Find where the given text appears and provide that cell's center as (X, Y) coordinate. 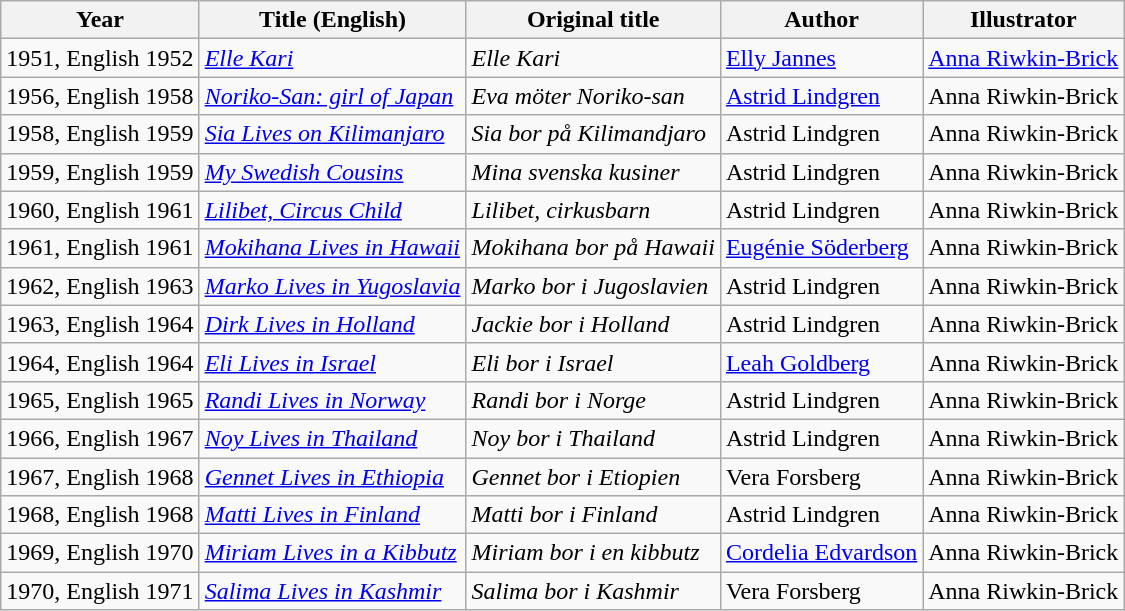
Leah Goldberg (821, 362)
Noriko-San: girl of Japan (332, 96)
1956, English 1958 (100, 96)
1966, English 1967 (100, 438)
Eva möter Noriko-san (593, 96)
Mokihana Lives in Hawaii (332, 248)
Sia Lives on Kilimanjaro (332, 134)
Author (821, 20)
Gennet bor i Etiopien (593, 477)
Noy Lives in Thailand (332, 438)
1959, English 1959 (100, 172)
Eli Lives in Israel (332, 362)
Matti Lives in Finland (332, 515)
1960, English 1961 (100, 210)
Marko bor i Jugoslavien (593, 286)
Title (English) (332, 20)
1965, English 1965 (100, 400)
Lilibet, cirkusbarn (593, 210)
Salima bor i Kashmir (593, 591)
Salima Lives in Kashmir (332, 591)
1958, English 1959 (100, 134)
Noy bor i Thailand (593, 438)
My Swedish Cousins (332, 172)
Dirk Lives in Holland (332, 324)
Matti bor i Finland (593, 515)
Eli bor i Israel (593, 362)
Original title (593, 20)
1961, English 1961 (100, 248)
1963, English 1964 (100, 324)
Randi Lives in Norway (332, 400)
Sia bor på Kilimandjaro (593, 134)
1970, English 1971 (100, 591)
1968, English 1968 (100, 515)
Miriam Lives in a Kibbutz (332, 553)
Mina svenska kusiner (593, 172)
Lilibet, Circus Child (332, 210)
Jackie bor i Holland (593, 324)
Randi bor i Norge (593, 400)
Gennet Lives in Ethiopia (332, 477)
Marko Lives in Yugoslavia (332, 286)
1964, English 1964 (100, 362)
Year (100, 20)
1969, English 1970 (100, 553)
1967, English 1968 (100, 477)
Illustrator (1024, 20)
Cordelia Edvardson (821, 553)
1951, English 1952 (100, 58)
Eugénie Söderberg (821, 248)
Miriam bor i en kibbutz (593, 553)
Elly Jannes (821, 58)
Mokihana bor på Hawaii (593, 248)
1962, English 1963 (100, 286)
